For the text-containing cell, return its midpoint in (x, y) coordinate format. 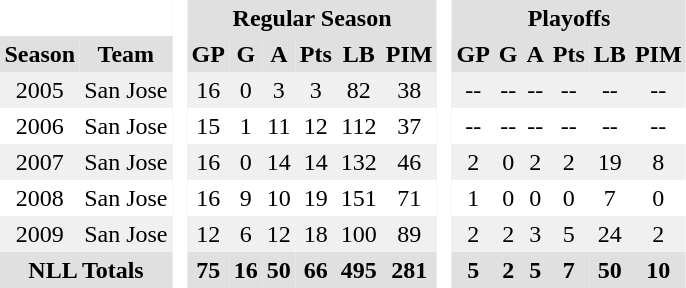
8 (658, 162)
89 (409, 234)
281 (409, 270)
37 (409, 126)
2009 (40, 234)
Regular Season (312, 18)
75 (208, 270)
15 (208, 126)
11 (278, 126)
Season (40, 54)
2005 (40, 90)
24 (610, 234)
Team (126, 54)
2006 (40, 126)
66 (316, 270)
46 (409, 162)
495 (358, 270)
132 (358, 162)
9 (246, 198)
151 (358, 198)
100 (358, 234)
38 (409, 90)
6 (246, 234)
NLL Totals (86, 270)
18 (316, 234)
Playoffs (569, 18)
112 (358, 126)
2008 (40, 198)
2007 (40, 162)
71 (409, 198)
82 (358, 90)
